Capture the cell that displays the provided text and extract its (x, y) central coordinate. 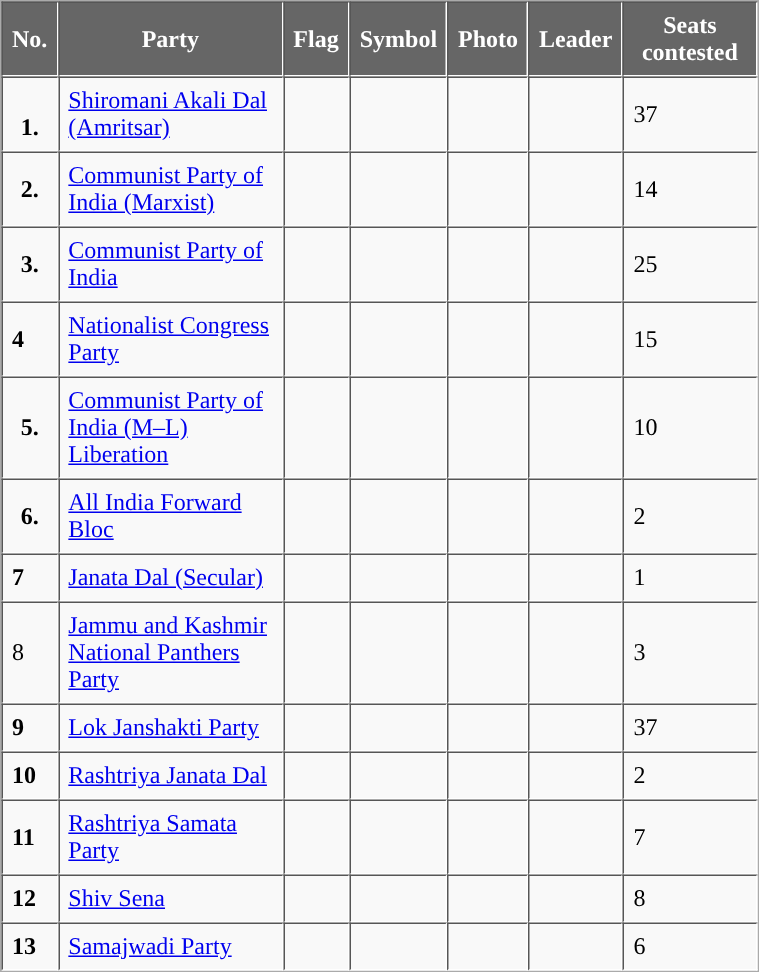
Nationalist Congress Party (170, 340)
Party (170, 40)
Janata Dal (Secular) (170, 578)
11 (30, 838)
13 (30, 946)
Rashtriya Janata Dal (170, 776)
All India Forward Bloc (170, 516)
Communist Party of India (Marxist) (170, 190)
Jammu and Kashmir National Panthers Party (170, 653)
Shiromani Akali Dal (Amritsar) (170, 114)
Rashtriya Samata Party (170, 838)
Symbol (398, 40)
Flag (316, 40)
1 (690, 578)
Communist Party of India (M–L) Liberation (170, 427)
14 (690, 190)
12 (30, 898)
25 (690, 264)
Photo (488, 40)
2. (30, 190)
Samajwadi Party (170, 946)
15 (690, 340)
Lok Janshakti Party (170, 728)
3 (690, 653)
Shiv Sena (170, 898)
No. (30, 40)
4 (30, 340)
Seats contested (690, 40)
5. (30, 427)
6 (690, 946)
3. (30, 264)
Communist Party of India (170, 264)
6. (30, 516)
9 (30, 728)
1. (30, 114)
Leader (576, 40)
